Capture the cell that displays the provided text and extract its [X, Y] central coordinate. 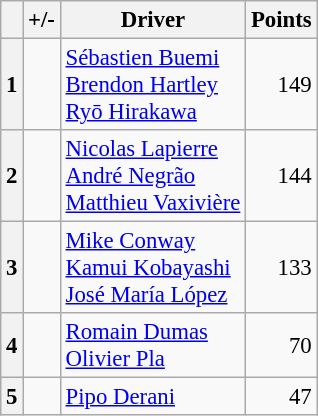
149 [282, 85]
3 [12, 268]
144 [282, 176]
5 [12, 397]
133 [282, 268]
Driver [152, 20]
2 [12, 176]
Sébastien Buemi Brendon Hartley Ryō Hirakawa [152, 85]
4 [12, 346]
Mike Conway Kamui Kobayashi José María López [152, 268]
Pipo Derani [152, 397]
Points [282, 20]
70 [282, 346]
47 [282, 397]
1 [12, 85]
Romain Dumas Olivier Pla [152, 346]
+/- [42, 20]
Nicolas Lapierre André Negrão Matthieu Vaxivière [152, 176]
